Detect which cell encompasses the target text, then output its (X, Y) center coordinate. 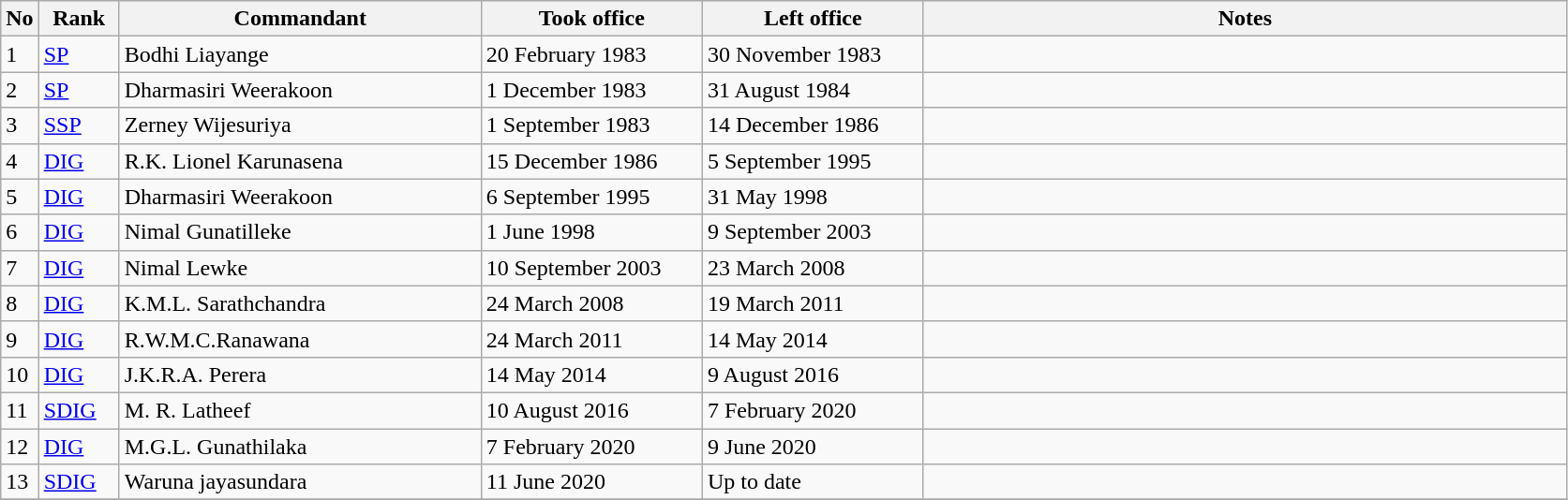
2 (20, 90)
5 September 1995 (813, 161)
6 September 1995 (591, 197)
R.K. Lionel Karunasena (300, 161)
10 August 2016 (591, 410)
7 (20, 268)
1 (20, 54)
R.W.M.C.Ranawana (300, 339)
15 December 1986 (591, 161)
1 December 1983 (591, 90)
Up to date (813, 482)
3 (20, 125)
31 May 1998 (813, 197)
8 (20, 303)
1 June 1998 (591, 232)
10 September 2003 (591, 268)
24 March 2008 (591, 303)
Zerney Wijesuriya (300, 125)
Waruna jayasundara (300, 482)
9 June 2020 (813, 447)
14 December 1986 (813, 125)
11 June 2020 (591, 482)
No (20, 19)
Nimal Gunatilleke (300, 232)
9 August 2016 (813, 375)
30 November 1983 (813, 54)
1 September 1983 (591, 125)
4 (20, 161)
6 (20, 232)
5 (20, 197)
M. R. Latheef (300, 410)
23 March 2008 (813, 268)
J.K.R.A. Perera (300, 375)
11 (20, 410)
9 September 2003 (813, 232)
Rank (79, 19)
Bodhi Liayange (300, 54)
12 (20, 447)
Took office (591, 19)
Notes (1245, 19)
SSP (79, 125)
20 February 1983 (591, 54)
9 (20, 339)
M.G.L. Gunathilaka (300, 447)
24 March 2011 (591, 339)
Nimal Lewke (300, 268)
Left office (813, 19)
13 (20, 482)
K.M.L. Sarathchandra (300, 303)
31 August 1984 (813, 90)
Commandant (300, 19)
19 March 2011 (813, 303)
10 (20, 375)
